Return (X, Y) of the center of cell containing provided text 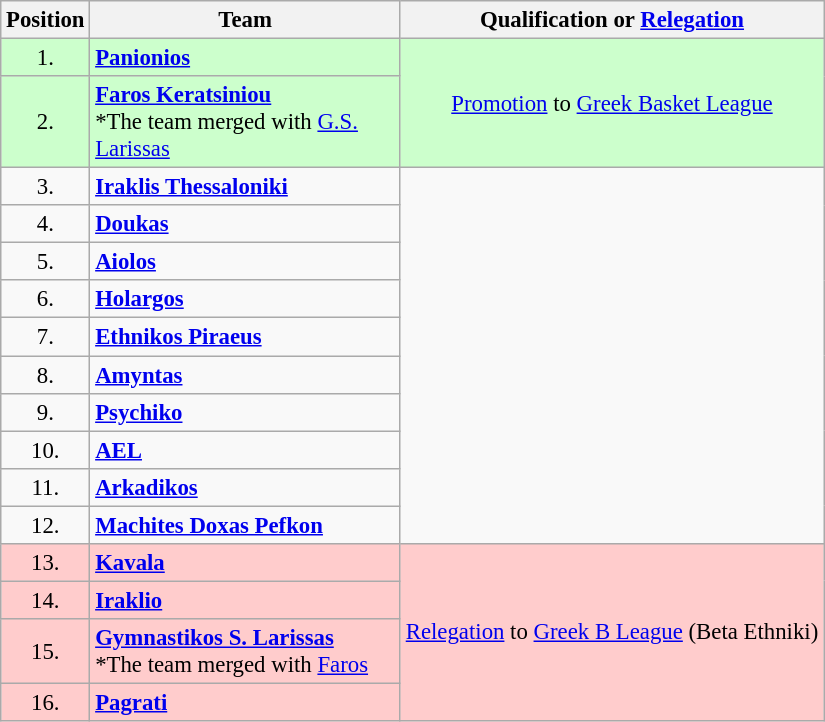
14. (46, 600)
Pagrati (246, 702)
Machites Doxas Pefkon (246, 525)
Gymnastikos S. Larissas *The team merged with Faros (246, 652)
9. (46, 412)
10. (46, 450)
16. (46, 702)
12. (46, 525)
15. (46, 652)
Iraklis Thessaloniki (246, 187)
Ethnikos Piraeus (246, 337)
Qualification or Relegation (612, 20)
Holargos (246, 299)
Relegation to Greek B League (Beta Ethniki) (612, 632)
Iraklio (246, 600)
4. (46, 224)
Faros Keratsiniou *The team merged with G.S. Larissas (246, 122)
8. (46, 375)
Aiolos (246, 262)
7. (46, 337)
Doukas (246, 224)
6. (46, 299)
Position (46, 20)
5. (46, 262)
2. (46, 122)
Amyntas (246, 375)
3. (46, 187)
Kavala (246, 563)
AEL (246, 450)
1. (46, 58)
Psychiko (246, 412)
Panionios (246, 58)
Team (246, 20)
13. (46, 563)
Arkadikos (246, 487)
Promotion to Greek Basket League (612, 104)
11. (46, 487)
